Provide the (x, y) coordinate of the cell's center where the given text is located.  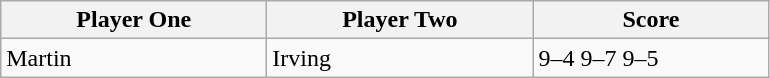
Player Two (400, 20)
9–4 9–7 9–5 (651, 58)
Irving (400, 58)
Player One (134, 20)
Score (651, 20)
Martin (134, 58)
